Capture the cell that displays the provided text and extract its [x, y] central coordinate. 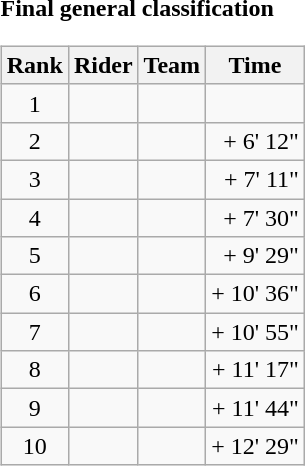
+ 7' 11" [256, 179]
7 [34, 332]
2 [34, 141]
Rider [103, 65]
8 [34, 370]
10 [34, 446]
3 [34, 179]
+ 12' 29" [256, 446]
1 [34, 103]
+ 10' 36" [256, 294]
6 [34, 294]
Team [172, 65]
9 [34, 408]
+ 7' 30" [256, 217]
Time [256, 65]
5 [34, 256]
+ 9' 29" [256, 256]
+ 11' 44" [256, 408]
Rank [34, 65]
4 [34, 217]
+ 11' 17" [256, 370]
+ 6' 12" [256, 141]
+ 10' 55" [256, 332]
